For the text-containing cell, return its midpoint in [x, y] coordinate format. 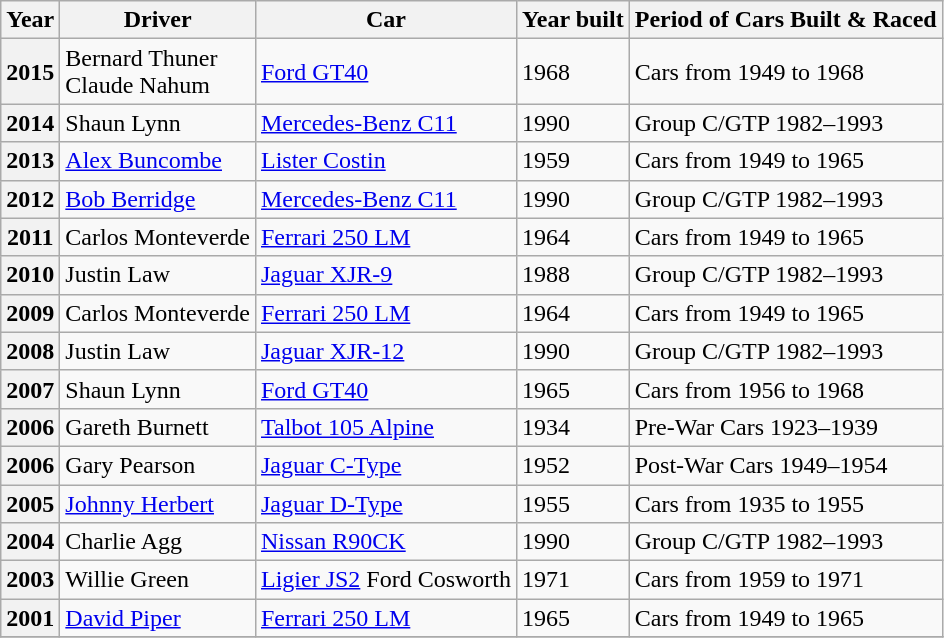
1952 [574, 465]
Cars from 1935 to 1955 [786, 503]
Bernard Thuner Claude Nahum [158, 72]
Year [30, 20]
Jaguar C-Type [386, 465]
2015 [30, 72]
2012 [30, 199]
Talbot 105 Alpine [386, 427]
Cars from 1949 to 1968 [786, 72]
Ligier JS2 Ford Cosworth [386, 580]
1971 [574, 580]
David Piper [158, 618]
2008 [30, 351]
Jaguar D-Type [386, 503]
Pre-War Cars 1923–1939 [786, 427]
Jaguar XJR-9 [386, 275]
2005 [30, 503]
Cars from 1956 to 1968 [786, 389]
Cars from 1959 to 1971 [786, 580]
1934 [574, 427]
Car [386, 20]
2007 [30, 389]
Johnny Herbert [158, 503]
2013 [30, 161]
Post-War Cars 1949–1954 [786, 465]
Year built [574, 20]
2004 [30, 542]
Charlie Agg [158, 542]
Willie Green [158, 580]
Period of Cars Built & Raced [786, 20]
1959 [574, 161]
2001 [30, 618]
Bob Berridge [158, 199]
2010 [30, 275]
1968 [574, 72]
2003 [30, 580]
1955 [574, 503]
Driver [158, 20]
1988 [574, 275]
2009 [30, 313]
Lister Costin [386, 161]
2011 [30, 237]
Jaguar XJR-12 [386, 351]
Gary Pearson [158, 465]
Gareth Burnett [158, 427]
Alex Buncombe [158, 161]
2014 [30, 123]
Nissan R90CK [386, 542]
